Detect which cell encompasses the target text, then output its (X, Y) center coordinate. 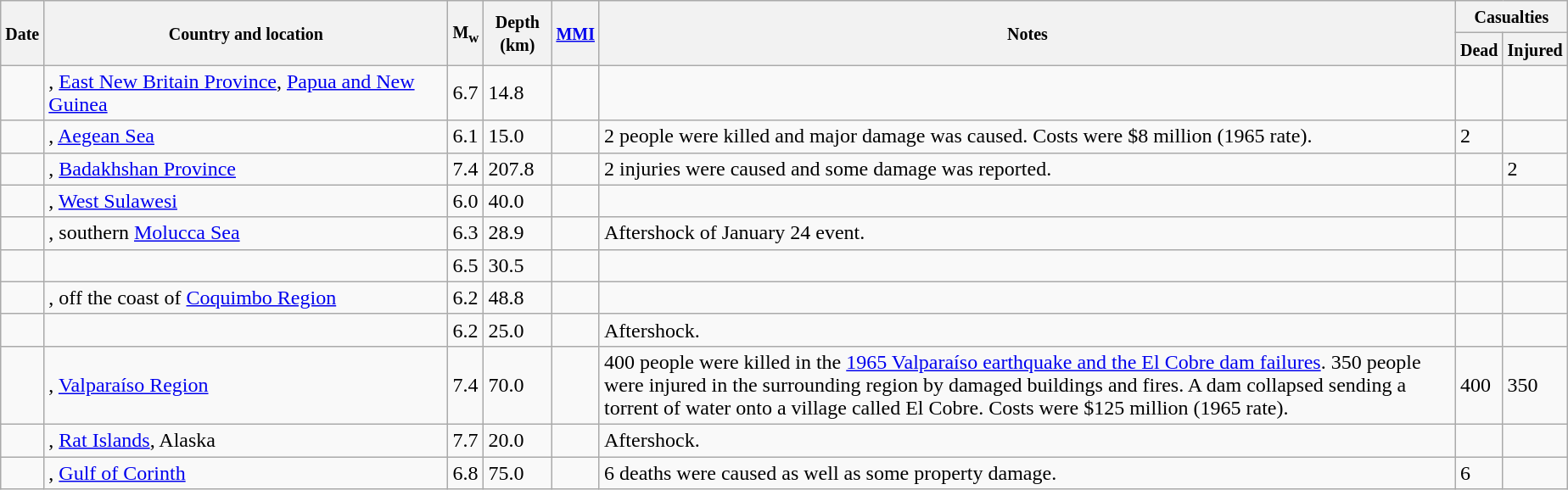
75.0 (518, 472)
30.5 (518, 265)
, Valparaíso Region (246, 385)
7.7 (466, 440)
2 people were killed and major damage was caused. Costs were $8 million (1965 rate). (1027, 136)
, Gulf of Corinth (246, 472)
6.0 (466, 201)
400 (1479, 385)
Dead (1479, 49)
40.0 (518, 201)
20.0 (518, 440)
6.7 (466, 93)
Date (22, 33)
, southern Molucca Sea (246, 233)
6.8 (466, 472)
, Aegean Sea (246, 136)
, West Sulawesi (246, 201)
25.0 (518, 330)
Country and location (246, 33)
, Rat Islands, Alaska (246, 440)
70.0 (518, 385)
48.8 (518, 298)
6 deaths were caused as well as some property damage. (1027, 472)
Depth (km) (518, 33)
6 (1479, 472)
, East New Britain Province, Papua and New Guinea (246, 93)
15.0 (518, 136)
Casualties (1511, 17)
Notes (1027, 33)
MMI (575, 33)
14.8 (518, 93)
Mw (466, 33)
350 (1535, 385)
Injured (1535, 49)
Aftershock of January 24 event. (1027, 233)
28.9 (518, 233)
, off the coast of Coquimbo Region (246, 298)
207.8 (518, 169)
6.5 (466, 265)
6.1 (466, 136)
, Badakhshan Province (246, 169)
2 injuries were caused and some damage was reported. (1027, 169)
6.3 (466, 233)
